Extract the [x, y] coordinate from the center of the cell holding the provided text.  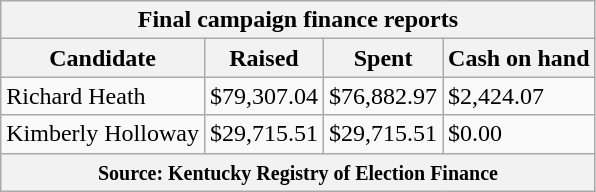
Final campaign finance reports [298, 20]
Spent [384, 58]
Richard Heath [103, 96]
Cash on hand [519, 58]
$79,307.04 [264, 96]
$76,882.97 [384, 96]
Kimberly Holloway [103, 134]
Candidate [103, 58]
Source: Kentucky Registry of Election Finance [298, 172]
Raised [264, 58]
$2,424.07 [519, 96]
$0.00 [519, 134]
